Provide the [X, Y] coordinate of the cell's center where the given text is located.  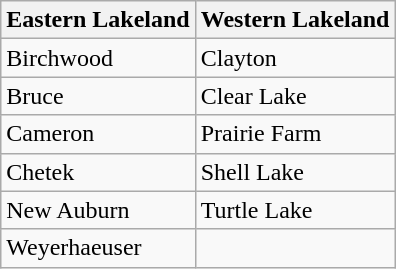
Birchwood [98, 58]
Weyerhaeuser [98, 248]
Turtle Lake [295, 210]
Eastern Lakeland [98, 20]
New Auburn [98, 210]
Prairie Farm [295, 134]
Chetek [98, 172]
Western Lakeland [295, 20]
Clear Lake [295, 96]
Clayton [295, 58]
Bruce [98, 96]
Cameron [98, 134]
Shell Lake [295, 172]
